Output the [x, y] coordinate of the center of the cell containing the given text.  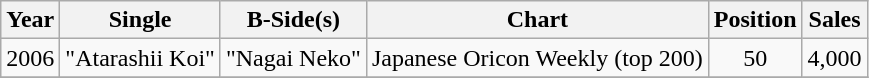
Japanese Oricon Weekly (top 200) [537, 58]
4,000 [834, 58]
Position [755, 20]
B-Side(s) [293, 20]
"Nagai Neko" [293, 58]
Single [140, 20]
50 [755, 58]
Sales [834, 20]
Year [30, 20]
2006 [30, 58]
"Atarashii Koi" [140, 58]
Chart [537, 20]
